Scan for the cell matching the given text and deliver its (X, Y) coordinate at center. 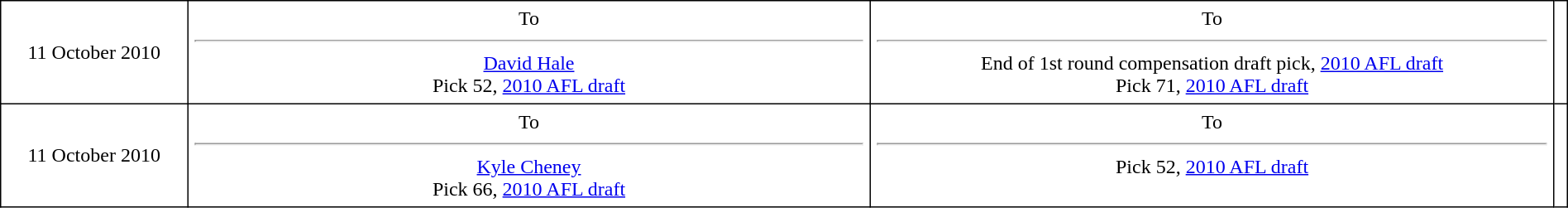
To Pick 52, 2010 AFL draft (1212, 155)
To End of 1st round compensation draft pick, 2010 AFL draftPick 71, 2010 AFL draft (1212, 52)
To David HalePick 52, 2010 AFL draft (529, 52)
To Kyle CheneyPick 66, 2010 AFL draft (529, 155)
